Provide the [X, Y] coordinate of the cell's center where the given text is located.  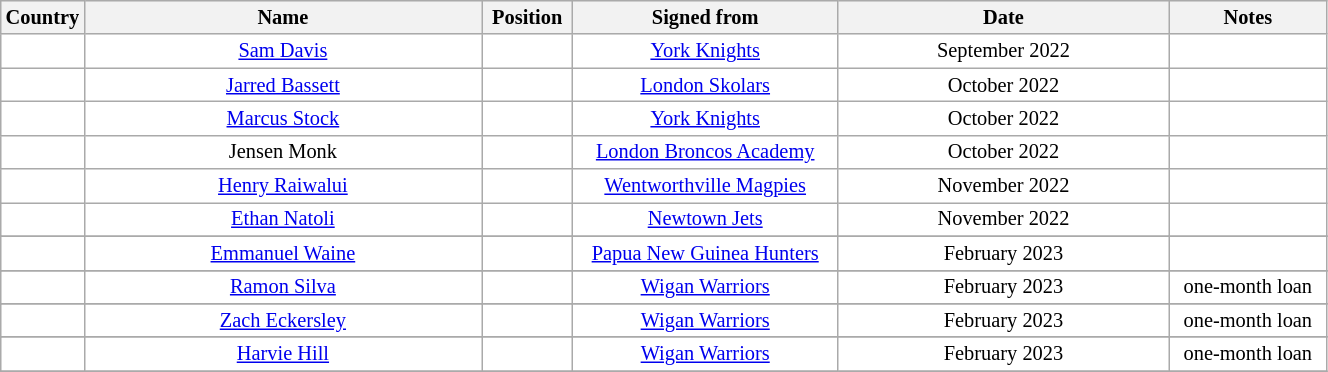
Ramon Silva [283, 287]
Jensen Monk [283, 152]
Marcus Stock [283, 118]
Emmanuel Waine [283, 253]
September 2022 [1004, 51]
Sam Davis [283, 51]
London Broncos Academy [706, 152]
Date [1004, 17]
Position [528, 17]
Papua New Guinea Hunters [706, 253]
Wentworthville Magpies [706, 186]
Jarred Bassett [283, 85]
Newtown Jets [706, 219]
Zach Eckersley [283, 320]
Notes [1248, 17]
Name [283, 17]
Ethan Natoli [283, 219]
Country [42, 17]
Henry Raiwalui [283, 186]
Harvie Hill [283, 354]
London Skolars [706, 85]
Signed from [706, 17]
